For the text-containing cell, return its midpoint in (x, y) coordinate format. 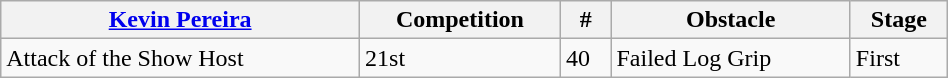
Obstacle (730, 20)
40 (586, 58)
Stage (898, 20)
Failed Log Grip (730, 58)
# (586, 20)
Kevin Pereira (180, 20)
Attack of the Show Host (180, 58)
21st (460, 58)
Competition (460, 20)
First (898, 58)
